Output the (x, y) coordinate of the center of the cell containing the given text.  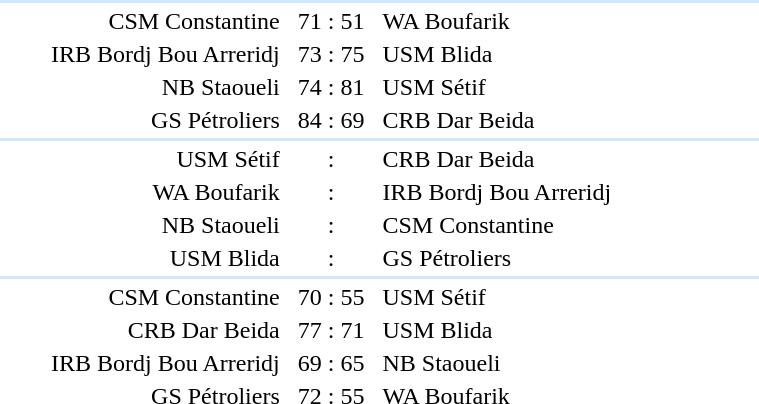
77 : 71 (331, 330)
84 : 69 (331, 120)
70 : 55 (331, 297)
69 : 65 (331, 363)
74 : 81 (331, 87)
73 : 75 (331, 54)
71 : 51 (331, 21)
